Locate the cell with the specified text and output its [x, y] center coordinate. 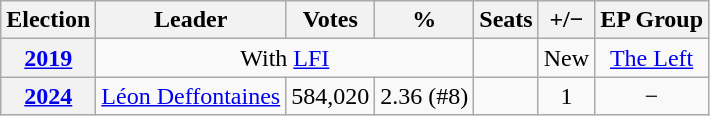
Seats [506, 20]
584,020 [330, 96]
Léon Deffontaines [191, 96]
EP Group [652, 20]
− [652, 96]
% [424, 20]
With LFI [285, 58]
Votes [330, 20]
New [566, 58]
2024 [48, 96]
2019 [48, 58]
The Left [652, 58]
Leader [191, 20]
1 [566, 96]
2.36 (#8) [424, 96]
Election [48, 20]
+/− [566, 20]
